Return (x, y) of the center of cell containing provided text 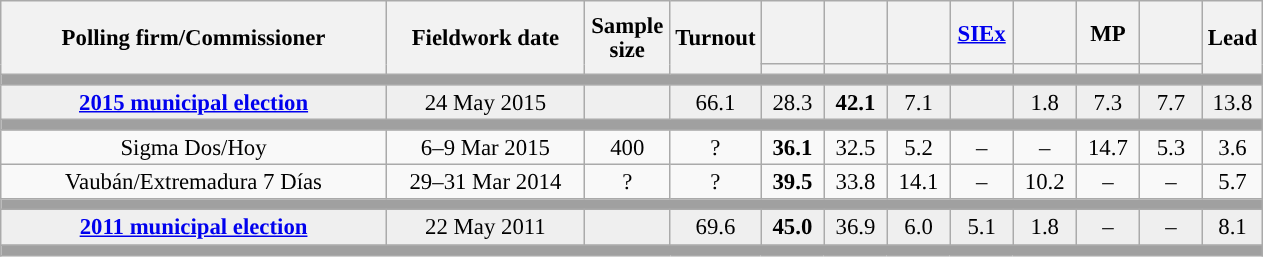
36.1 (792, 148)
MP (1108, 32)
14.7 (1108, 148)
7.1 (918, 102)
SIEx (982, 32)
28.3 (792, 102)
Lead (1232, 38)
69.6 (716, 228)
10.2 (1044, 182)
6–9 Mar 2015 (485, 148)
36.9 (856, 228)
2011 municipal election (194, 228)
5.3 (1170, 148)
45.0 (792, 228)
32.5 (856, 148)
Sample size (627, 38)
Turnout (716, 38)
Sigma Dos/Hoy (194, 148)
6.0 (918, 228)
39.5 (792, 182)
24 May 2015 (485, 102)
Vaubán/Extremadura 7 Días (194, 182)
22 May 2011 (485, 228)
5.2 (918, 148)
66.1 (716, 102)
400 (627, 148)
29–31 Mar 2014 (485, 182)
14.1 (918, 182)
42.1 (856, 102)
13.8 (1232, 102)
7.7 (1170, 102)
5.1 (982, 228)
5.7 (1232, 182)
Polling firm/Commissioner (194, 38)
2015 municipal election (194, 102)
33.8 (856, 182)
8.1 (1232, 228)
7.3 (1108, 102)
3.6 (1232, 148)
Fieldwork date (485, 38)
